Provide the [x, y] coordinate of the cell's center where the given text is located.  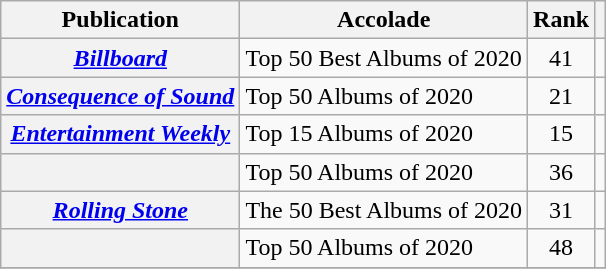
Top 50 Best Albums of 2020 [384, 58]
21 [562, 96]
Top 15 Albums of 2020 [384, 134]
36 [562, 172]
Billboard [120, 58]
Entertainment Weekly [120, 134]
Accolade [384, 20]
15 [562, 134]
Publication [120, 20]
The 50 Best Albums of 2020 [384, 210]
Rank [562, 20]
31 [562, 210]
Consequence of Sound [120, 96]
Rolling Stone [120, 210]
41 [562, 58]
48 [562, 248]
